Output the [X, Y] coordinate of the center of the cell containing the given text.  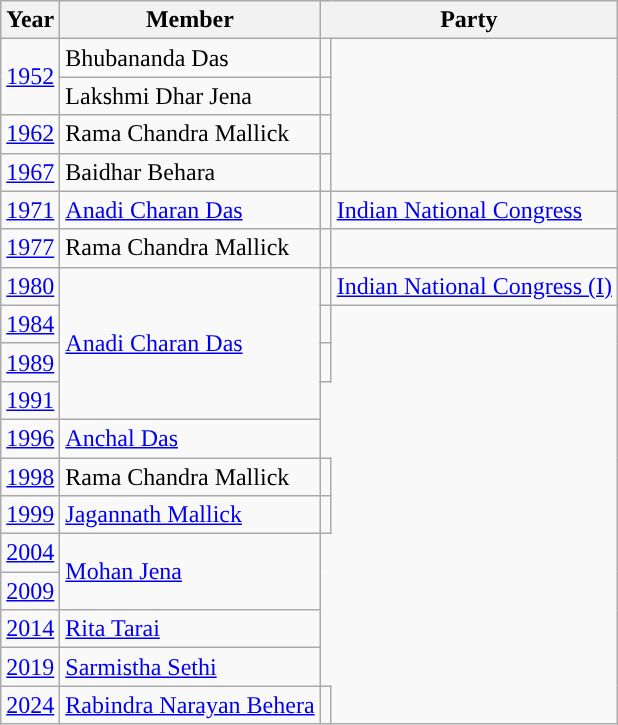
Rita Tarai [190, 629]
1999 [30, 515]
1971 [30, 210]
Indian National Congress [474, 210]
Mohan Jena [190, 572]
1984 [30, 324]
Sarmistha Sethi [190, 667]
Party [468, 20]
Rabindra Narayan Behera [190, 705]
Lakshmi Dhar Jena [190, 96]
1980 [30, 286]
1996 [30, 438]
1952 [30, 77]
2004 [30, 553]
Jagannath Mallick [190, 515]
Year [30, 20]
1967 [30, 172]
Baidhar Behara [190, 172]
1977 [30, 248]
1989 [30, 362]
2019 [30, 667]
2009 [30, 591]
1991 [30, 400]
2024 [30, 705]
1962 [30, 134]
1998 [30, 477]
Member [190, 20]
Indian National Congress (I) [474, 286]
Anchal Das [190, 438]
Bhubananda Das [190, 58]
2014 [30, 629]
